For the text-containing cell, return its midpoint in [x, y] coordinate format. 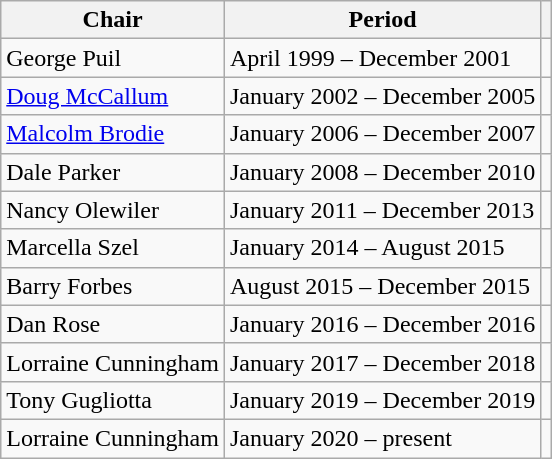
Chair [113, 20]
January 2006 – December 2007 [382, 134]
April 1999 – December 2001 [382, 58]
January 2011 – December 2013 [382, 210]
Dale Parker [113, 172]
Nancy Olewiler [113, 210]
January 2020 – present [382, 438]
January 2008 – December 2010 [382, 172]
January 2014 – August 2015 [382, 248]
January 2016 – December 2016 [382, 324]
Doug McCallum [113, 96]
January 2017 – December 2018 [382, 362]
Tony Gugliotta [113, 400]
Barry Forbes [113, 286]
Marcella Szel [113, 248]
Malcolm Brodie [113, 134]
George Puil [113, 58]
January 2019 – December 2019 [382, 400]
Period [382, 20]
January 2002 – December 2005 [382, 96]
Dan Rose [113, 324]
August 2015 – December 2015 [382, 286]
